Capture the cell that displays the provided text and extract its [X, Y] central coordinate. 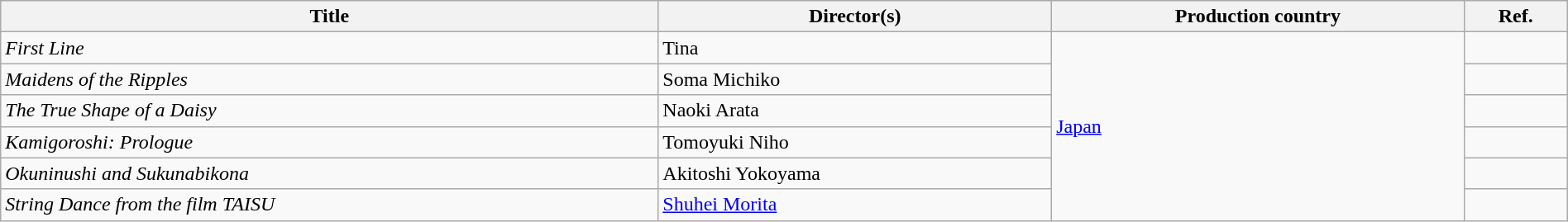
Maidens of the Ripples [329, 79]
First Line [329, 48]
Soma Michiko [855, 79]
Title [329, 17]
Japan [1258, 126]
String Dance from the film TAISU [329, 205]
Shuhei Morita [855, 205]
Tomoyuki Niho [855, 142]
Production country [1258, 17]
Okuninushi and Sukunabikona [329, 173]
Ref. [1515, 17]
Tina [855, 48]
Naoki Arata [855, 111]
Director(s) [855, 17]
Kamigoroshi: Prologue [329, 142]
Akitoshi Yokoyama [855, 173]
The True Shape of a Daisy [329, 111]
